Detect which cell encompasses the target text, then output its (x, y) center coordinate. 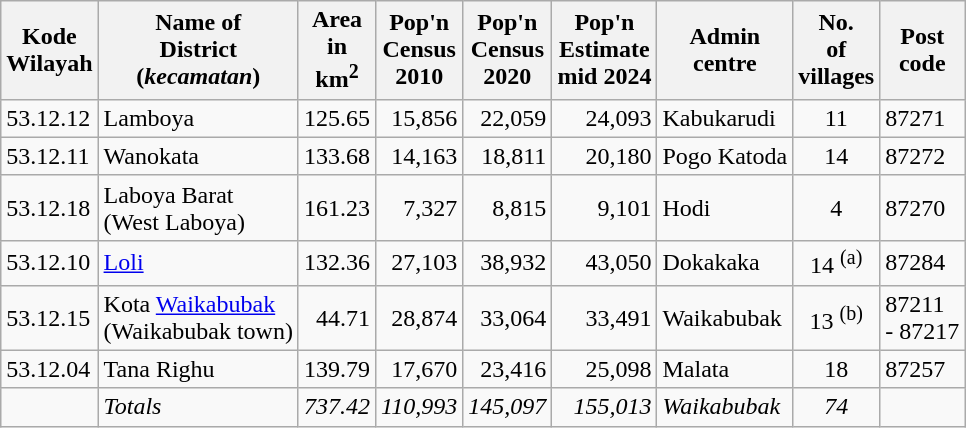
87284 (922, 262)
87271 (922, 118)
53.12.11 (50, 156)
145,097 (508, 407)
110,993 (420, 407)
132.36 (336, 262)
87270 (922, 208)
38,932 (508, 262)
14 (a) (836, 262)
53.12.15 (50, 318)
87257 (922, 369)
18,811 (508, 156)
155,013 (604, 407)
Laboya Barat (West Laboya) (198, 208)
25,098 (604, 369)
14 (836, 156)
17,670 (420, 369)
27,103 (420, 262)
Pop'nCensus2020 (508, 50)
23,416 (508, 369)
Tana Righu (198, 369)
Name ofDistrict(kecamatan) (198, 50)
9,101 (604, 208)
Kode Wilayah (50, 50)
161.23 (336, 208)
Lamboya (198, 118)
53.12.04 (50, 369)
33,491 (604, 318)
No. ofvillages (836, 50)
28,874 (420, 318)
74 (836, 407)
24,093 (604, 118)
Area in km2 (336, 50)
44.71 (336, 318)
Pogo Katoda (725, 156)
33,064 (508, 318)
4 (836, 208)
22,059 (508, 118)
14,163 (420, 156)
53.12.10 (50, 262)
Postcode (922, 50)
20,180 (604, 156)
Hodi (725, 208)
87211- 87217 (922, 318)
18 (836, 369)
Pop'nCensus2010 (420, 50)
11 (836, 118)
Admincentre (725, 50)
Dokakaka (725, 262)
7,327 (420, 208)
53.12.18 (50, 208)
13 (b) (836, 318)
Pop'nEstimatemid 2024 (604, 50)
Wanokata (198, 156)
133.68 (336, 156)
Kota Waikabubak (Waikabubak town) (198, 318)
Malata (725, 369)
Totals (198, 407)
737.42 (336, 407)
Loli (198, 262)
43,050 (604, 262)
87272 (922, 156)
Kabukarudi (725, 118)
125.65 (336, 118)
15,856 (420, 118)
53.12.12 (50, 118)
139.79 (336, 369)
8,815 (508, 208)
